Capture the cell that displays the provided text and extract its (x, y) central coordinate. 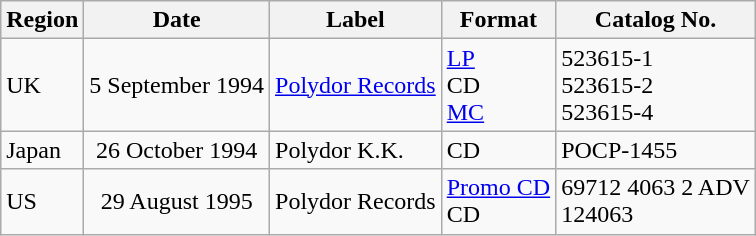
Catalog No. (656, 20)
Date (177, 20)
69712 4063 2 ADV124063 (656, 202)
26 October 1994 (177, 150)
CD (498, 150)
US (42, 202)
Format (498, 20)
UK (42, 85)
LPCDMC (498, 85)
523615-1523615-2523615-4 (656, 85)
POCP-1455 (656, 150)
29 August 1995 (177, 202)
Promo CDCD (498, 202)
Japan (42, 150)
Label (356, 20)
Polydor K.K. (356, 150)
5 September 1994 (177, 85)
Region (42, 20)
